Return [x, y] of the center of cell containing provided text 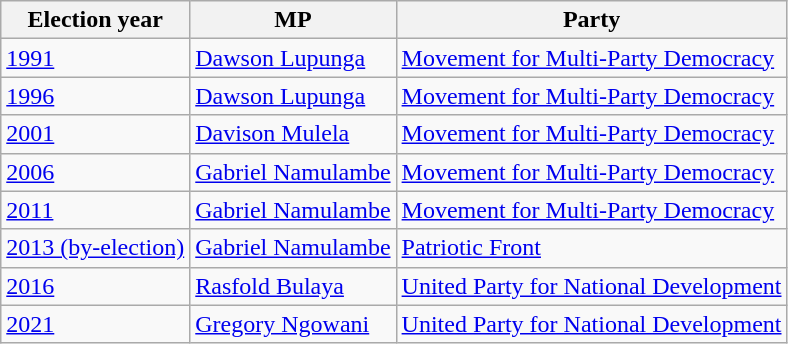
Davison Mulela [293, 134]
MP [293, 20]
Party [592, 20]
2001 [96, 134]
2013 (by-election) [96, 248]
Patriotic Front [592, 248]
Election year [96, 20]
1996 [96, 96]
2006 [96, 172]
2011 [96, 210]
Gregory Ngowani [293, 324]
2016 [96, 286]
Rasfold Bulaya [293, 286]
2021 [96, 324]
1991 [96, 58]
